Search for the cell housing the specified text and yield its (X, Y) center coordinate. 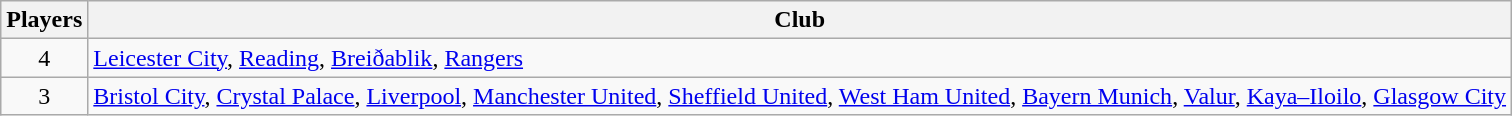
3 (44, 96)
Club (800, 20)
Bristol City, Crystal Palace, Liverpool, Manchester United, Sheffield United, West Ham United, Bayern Munich, Valur, Kaya–Iloilo, Glasgow City (800, 96)
Players (44, 20)
4 (44, 58)
Leicester City, Reading, Breiðablik, Rangers (800, 58)
